Find where the given text appears and provide that cell's center as [X, Y] coordinate. 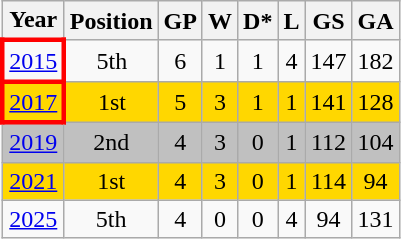
D* [258, 21]
6 [180, 60]
104 [376, 142]
Year [33, 21]
2nd [111, 142]
2017 [33, 102]
182 [376, 60]
W [220, 21]
L [292, 21]
GA [376, 21]
141 [328, 102]
128 [376, 102]
2015 [33, 60]
2019 [33, 142]
112 [328, 142]
GS [328, 21]
2021 [33, 181]
147 [328, 60]
5 [180, 102]
GP [180, 21]
2025 [33, 219]
Position [111, 21]
114 [328, 181]
131 [376, 219]
